Extract the [x, y] coordinate from the center of the cell holding the provided text.  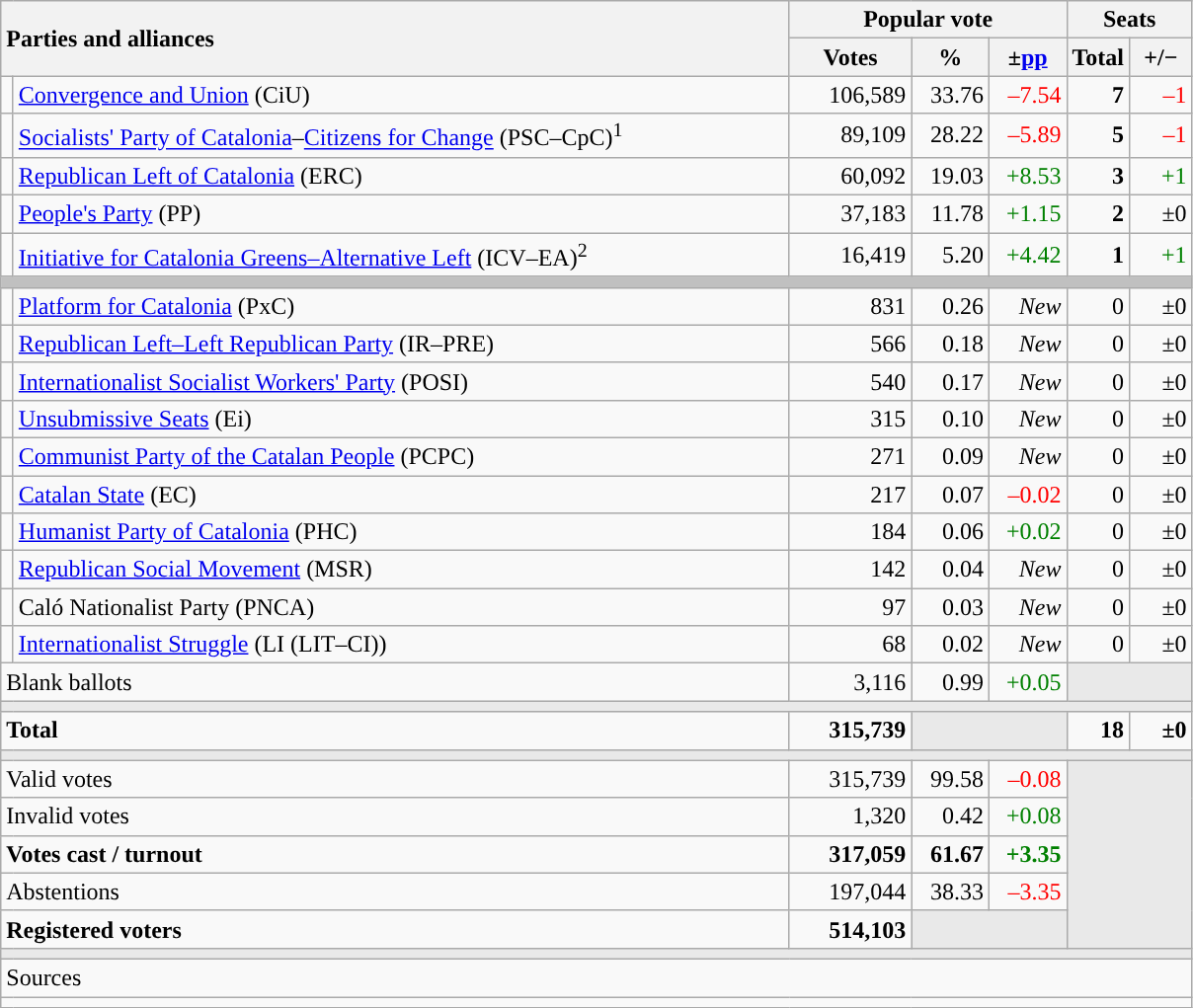
99.58 [950, 779]
0.26 [950, 306]
Internationalist Socialist Workers' Party (POSI) [401, 381]
Humanist Party of Catalonia (PHC) [401, 532]
831 [850, 306]
1,320 [850, 816]
315 [850, 419]
97 [850, 607]
Abstentions [395, 892]
68 [850, 645]
+/− [1161, 57]
+3.35 [1027, 854]
566 [850, 344]
0.02 [950, 645]
317,059 [850, 854]
0.18 [950, 344]
Republican Left–Left Republican Party (IR–PRE) [401, 344]
Caló Nationalist Party (PNCA) [401, 607]
106,589 [850, 95]
0.99 [950, 682]
33.76 [950, 95]
38.33 [950, 892]
+0.05 [1027, 682]
7 [1098, 95]
0.17 [950, 381]
0.09 [950, 456]
217 [850, 495]
0.42 [950, 816]
540 [850, 381]
Socialists' Party of Catalonia–Citizens for Change (PSC–CpC)1 [401, 136]
Unsubmissive Seats (Ei) [401, 419]
Votes cast / turnout [395, 854]
Sources [596, 977]
Popular vote [928, 20]
0.06 [950, 532]
197,044 [850, 892]
16,419 [850, 255]
Internationalist Struggle (LI (LIT–CI)) [401, 645]
1 [1098, 255]
Blank ballots [395, 682]
Republican Left of Catalonia (ERC) [401, 176]
+8.53 [1027, 176]
0.07 [950, 495]
5 [1098, 136]
60,092 [850, 176]
0.10 [950, 419]
28.22 [950, 136]
514,103 [850, 929]
Initiative for Catalonia Greens–Alternative Left (ICV–EA)2 [401, 255]
19.03 [950, 176]
0.03 [950, 607]
Convergence and Union (CiU) [401, 95]
–0.02 [1027, 495]
89,109 [850, 136]
People's Party (PP) [401, 214]
Catalan State (EC) [401, 495]
+0.02 [1027, 532]
2 [1098, 214]
3 [1098, 176]
37,183 [850, 214]
+0.08 [1027, 816]
184 [850, 532]
+4.42 [1027, 255]
Republican Social Movement (MSR) [401, 570]
Platform for Catalonia (PxC) [401, 306]
11.78 [950, 214]
271 [850, 456]
+1.15 [1027, 214]
–5.89 [1027, 136]
61.67 [950, 854]
0.04 [950, 570]
Parties and alliances [395, 39]
142 [850, 570]
18 [1098, 731]
Communist Party of the Catalan People (PCPC) [401, 456]
Votes [850, 57]
–3.35 [1027, 892]
Seats [1130, 20]
Invalid votes [395, 816]
Valid votes [395, 779]
5.20 [950, 255]
3,116 [850, 682]
% [950, 57]
±pp [1027, 57]
Registered voters [395, 929]
–0.08 [1027, 779]
–7.54 [1027, 95]
